Provide the (X, Y) coordinate of the cell's center where the given text is located.  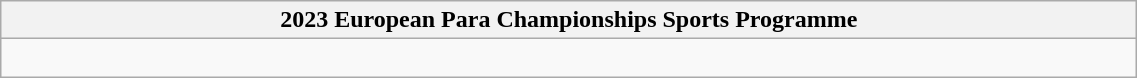
2023 European Para Championships Sports Programme (569, 20)
